Search for the cell housing the specified text and yield its [X, Y] center coordinate. 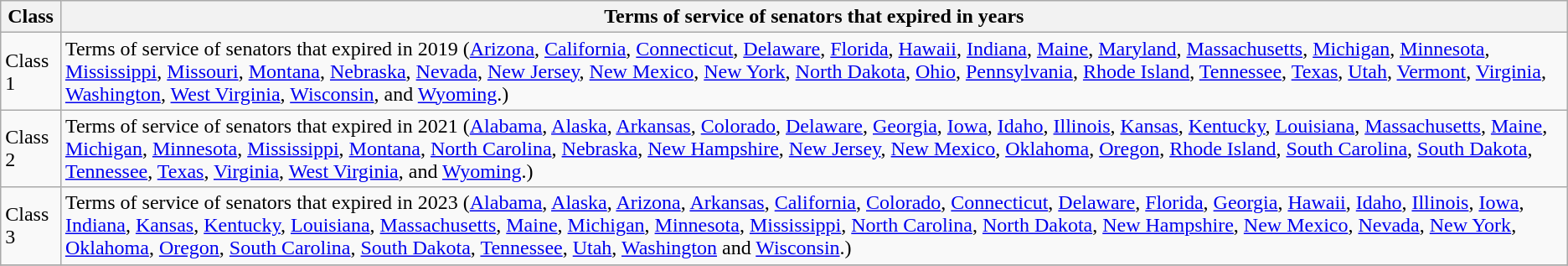
Class 1 [31, 71]
Class 3 [31, 226]
Class 2 [31, 149]
Terms of service of senators that expired in years [814, 17]
Class [31, 17]
